Identify which cell holds the provided text, then report its (x, y) central coordinate. 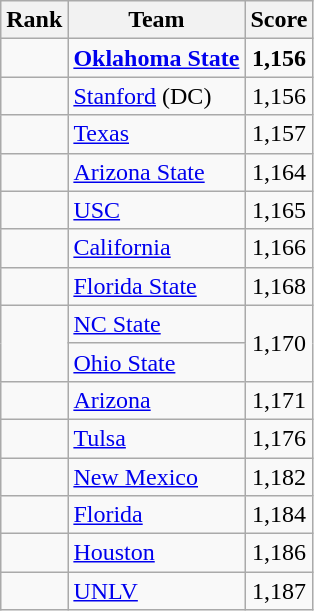
1,176 (279, 438)
1,164 (279, 172)
Stanford (DC) (156, 96)
Florida (156, 515)
Rank (34, 20)
Arizona State (156, 172)
1,157 (279, 134)
Score (279, 20)
Arizona (156, 400)
Team (156, 20)
Oklahoma State (156, 58)
1,165 (279, 210)
1,184 (279, 515)
1,182 (279, 477)
California (156, 248)
1,166 (279, 248)
USC (156, 210)
1,186 (279, 553)
1,171 (279, 400)
1,168 (279, 286)
1,187 (279, 591)
Florida State (156, 286)
UNLV (156, 591)
Texas (156, 134)
1,170 (279, 343)
Houston (156, 553)
Ohio State (156, 362)
NC State (156, 324)
Tulsa (156, 438)
New Mexico (156, 477)
